Return (x, y) of the center of cell containing provided text 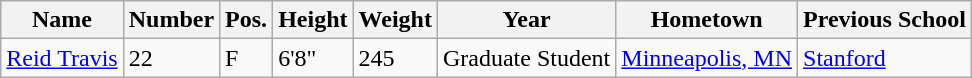
Year (526, 20)
6'8" (313, 58)
Height (313, 20)
22 (171, 58)
Weight (395, 20)
245 (395, 58)
Hometown (707, 20)
Number (171, 20)
Graduate Student (526, 58)
F (246, 58)
Previous School (885, 20)
Stanford (885, 58)
Pos. (246, 20)
Reid Travis (62, 58)
Name (62, 20)
Minneapolis, MN (707, 58)
